Scan for the cell matching the given text and deliver its [X, Y] coordinate at center. 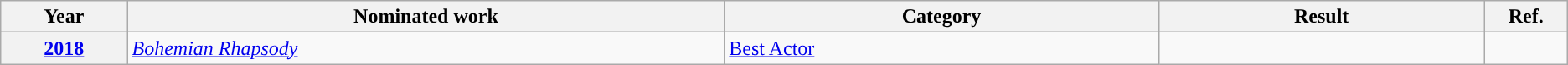
Result [1322, 17]
Best Actor [941, 48]
Ref. [1526, 17]
Category [941, 17]
Bohemian Rhapsody [426, 48]
2018 [64, 48]
Nominated work [426, 17]
Year [64, 17]
